Pinpoint the cell where the given text exists, returning its [X, Y] midpoint coordinate. 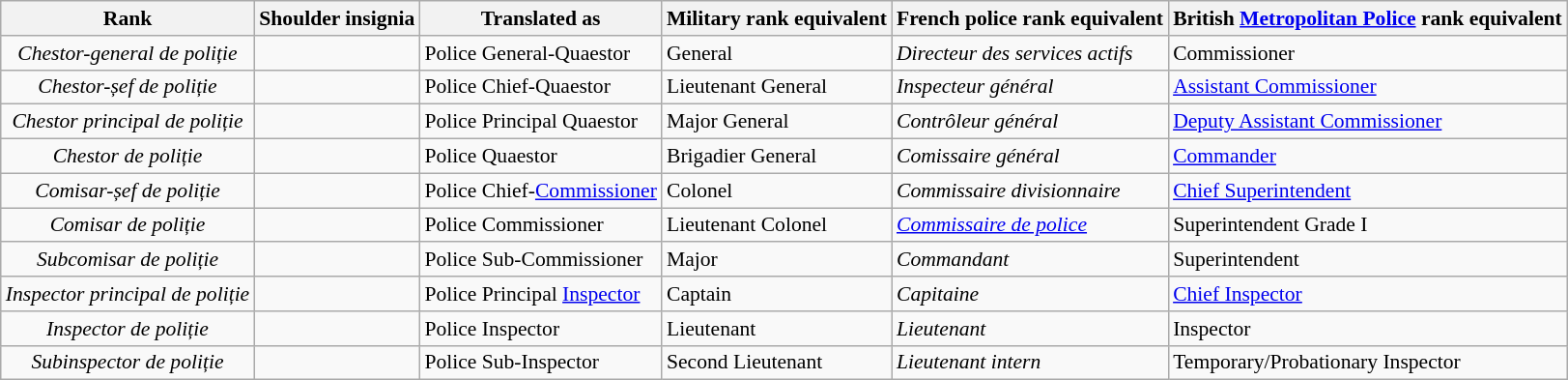
Rank [128, 18]
Inspector [1368, 329]
Chestor-general de poliție [128, 53]
Comisar-șef de poliție [128, 190]
General [777, 53]
Police General-Quaestor [541, 53]
Lieutenant General [777, 87]
Second Lieutenant [777, 363]
Superintendent Grade I [1368, 225]
Major General [777, 122]
Superintendent [1368, 260]
Commandant [1030, 260]
Assistant Commissioner [1368, 87]
Inspector de poliție [128, 329]
Chief Superintendent [1368, 190]
British Metropolitan Police rank equivalent [1368, 18]
Chestor de poliție [128, 157]
French police rank equivalent [1030, 18]
Police Sub-Inspector [541, 363]
Chief Inspector [1368, 294]
Lieutenant Colonel [777, 225]
Capitaine [1030, 294]
Commissioner [1368, 53]
Police Quaestor [541, 157]
Contrôleur général [1030, 122]
Deputy Assistant Commissioner [1368, 122]
Subcomisar de poliție [128, 260]
Police Sub-Commissioner [541, 260]
Commander [1368, 157]
Military rank equivalent [777, 18]
Chestor-șef de poliție [128, 87]
Police Chief-Quaestor [541, 87]
Comisar de poliție [128, 225]
Temporary/Probationary Inspector [1368, 363]
Police Inspector [541, 329]
Lieutenant intern [1030, 363]
Police Principal Quaestor [541, 122]
Police Chief-Commissioner [541, 190]
Major [777, 260]
Shoulder insignia [336, 18]
Translated as [541, 18]
Inspecteur général [1030, 87]
Directeur des services actifs [1030, 53]
Subinspector de poliție [128, 363]
Inspector principal de poliție [128, 294]
Commissaire divisionnaire [1030, 190]
Police Principal Inspector [541, 294]
Comissaire général [1030, 157]
Colonel [777, 190]
Captain [777, 294]
Commissaire de police [1030, 225]
Chestor principal de poliție [128, 122]
Brigadier General [777, 157]
Police Commissioner [541, 225]
